Scan for the cell matching the given text and deliver its [x, y] coordinate at center. 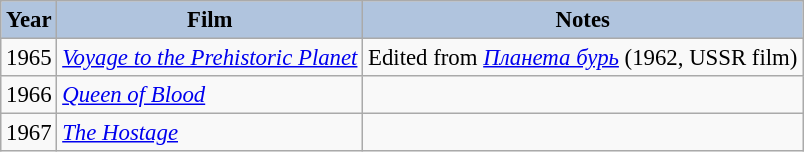
Edited from Планета бурь (1962, USSR film) [583, 58]
Queen of Blood [210, 95]
Voyage to the Prehistoric Planet [210, 58]
1965 [29, 58]
1966 [29, 95]
1967 [29, 133]
Year [29, 20]
Notes [583, 20]
The Hostage [210, 133]
Film [210, 20]
